Output the [X, Y] coordinate of the center of the cell containing the given text.  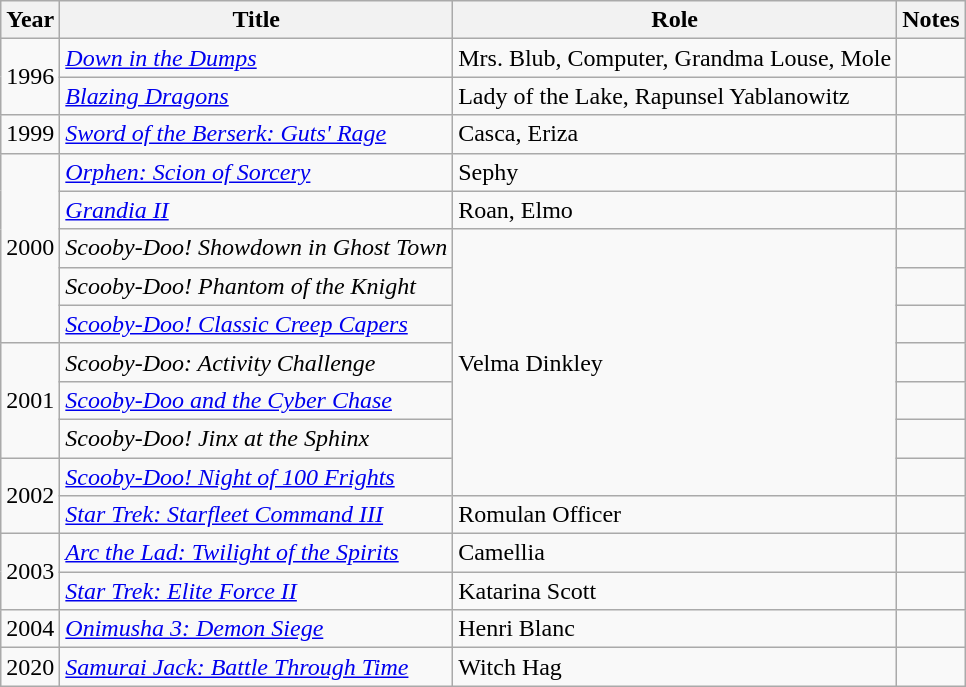
2000 [30, 248]
Star Trek: Elite Force II [256, 591]
Scooby-Doo! Showdown in Ghost Town [256, 248]
Scooby-Doo: Activity Challenge [256, 362]
Arc the Lad: Twilight of the Spirits [256, 553]
Grandia II [256, 210]
2004 [30, 629]
Mrs. Blub, Computer, Grandma Louse, Mole [675, 58]
Star Trek: Starfleet Command III [256, 515]
Blazing Dragons [256, 96]
Title [256, 20]
Romulan Officer [675, 515]
1996 [30, 77]
Witch Hag [675, 667]
Scooby-Doo! Jinx at the Sphinx [256, 438]
Roan, Elmo [675, 210]
1999 [30, 134]
Onimusha 3: Demon Siege [256, 629]
2001 [30, 400]
Year [30, 20]
Down in the Dumps [256, 58]
Henri Blanc [675, 629]
Lady of the Lake, Rapunsel Yablanowitz [675, 96]
Role [675, 20]
Samurai Jack: Battle Through Time [256, 667]
Sephy [675, 172]
Velma Dinkley [675, 362]
Orphen: Scion of Sorcery [256, 172]
Camellia [675, 553]
Casca, Eriza [675, 134]
2003 [30, 572]
Notes [931, 20]
Scooby-Doo! Night of 100 Frights [256, 477]
Scooby-Doo and the Cyber Chase [256, 400]
Scooby-Doo! Classic Creep Capers [256, 324]
Sword of the Berserk: Guts' Rage [256, 134]
Katarina Scott [675, 591]
2002 [30, 496]
2020 [30, 667]
Scooby-Doo! Phantom of the Knight [256, 286]
